Locate the cell with the specified text and output its (X, Y) center coordinate. 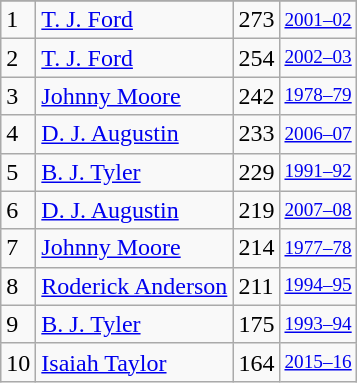
2002–03 (318, 58)
214 (256, 248)
2 (18, 58)
2006–07 (318, 134)
9 (18, 324)
7 (18, 248)
211 (256, 286)
2007–08 (318, 210)
Roderick Anderson (134, 286)
219 (256, 210)
6 (18, 210)
1993–94 (318, 324)
254 (256, 58)
1994–95 (318, 286)
2015–16 (318, 362)
1 (18, 20)
175 (256, 324)
2001–02 (318, 20)
3 (18, 96)
8 (18, 286)
4 (18, 134)
1977–78 (318, 248)
5 (18, 172)
1991–92 (318, 172)
229 (256, 172)
164 (256, 362)
10 (18, 362)
233 (256, 134)
1978–79 (318, 96)
273 (256, 20)
Isaiah Taylor (134, 362)
242 (256, 96)
